Return [X, Y] of the center of cell containing provided text 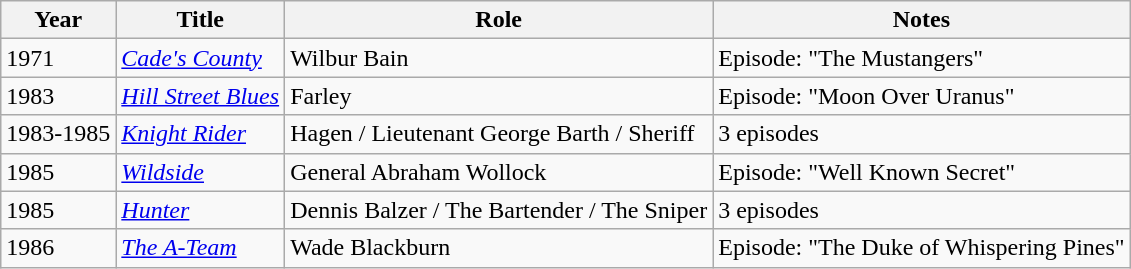
Year [58, 20]
Title [200, 20]
1971 [58, 58]
Episode: "Moon Over Uranus" [922, 96]
Wildside [200, 172]
1983-1985 [58, 134]
Knight Rider [200, 134]
Episode: "Well Known Secret" [922, 172]
Notes [922, 20]
Wade Blackburn [499, 248]
Farley [499, 96]
Hunter [200, 210]
1986 [58, 248]
Episode: "The Duke of Whispering Pines" [922, 248]
Hill Street Blues [200, 96]
The A-Team [200, 248]
Episode: "The Mustangers" [922, 58]
Dennis Balzer / The Bartender / The Sniper [499, 210]
1983 [58, 96]
Wilbur Bain [499, 58]
Hagen / Lieutenant George Barth / Sheriff [499, 134]
Role [499, 20]
Cade's County [200, 58]
General Abraham Wollock [499, 172]
